Find where the given text appears and provide that cell's center as (x, y) coordinate. 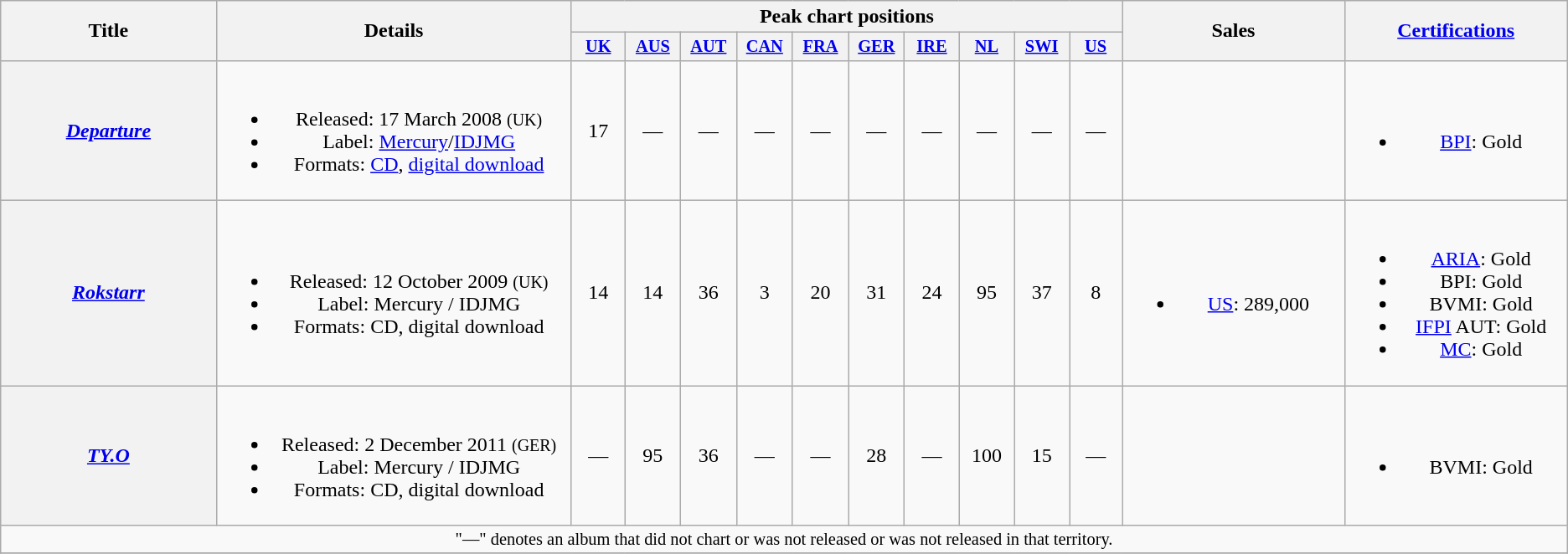
Released: 2 December 2011 (GER)Label: Mercury / IDJMGFormats: CD, digital download (394, 455)
TY.O (109, 455)
37 (1042, 293)
8 (1096, 293)
GER (876, 47)
Departure (109, 131)
ARIA: GoldBPI: GoldBVMI: GoldIFPI AUT: GoldMC: Gold (1456, 293)
Released: 12 October 2009 (UK)Label: Mercury / IDJMGFormats: CD, digital download (394, 293)
FRA (821, 47)
BVMI: Gold (1456, 455)
IRE (931, 47)
UK (598, 47)
US: 289,000 (1234, 293)
Certifications (1456, 31)
Released: 17 March 2008 (UK)Label: Mercury/IDJMGFormats: CD, digital download (394, 131)
24 (931, 293)
US (1096, 47)
"—" denotes an album that did not chart or was not released or was not released in that territory. (784, 540)
Title (109, 31)
CAN (764, 47)
AUT (709, 47)
31 (876, 293)
AUS (652, 47)
Peak chart positions (846, 17)
3 (764, 293)
100 (987, 455)
28 (876, 455)
17 (598, 131)
Details (394, 31)
NL (987, 47)
20 (821, 293)
Rokstarr (109, 293)
BPI: Gold (1456, 131)
Sales (1234, 31)
15 (1042, 455)
SWI (1042, 47)
